From the cell containing the given text, extract its center point as (x, y) coordinate. 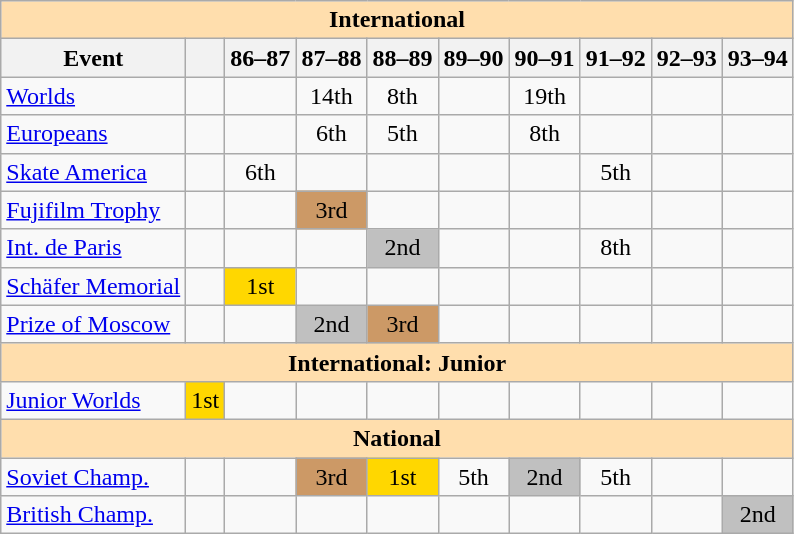
Europeans (94, 134)
Worlds (94, 96)
Int. de Paris (94, 248)
National (398, 438)
90–91 (544, 58)
Fujifilm Trophy (94, 210)
88–89 (402, 58)
British Champ. (94, 515)
Prize of Moscow (94, 324)
86–87 (260, 58)
19th (544, 96)
92–93 (686, 58)
Event (94, 58)
91–92 (616, 58)
Soviet Champ. (94, 477)
Schäfer Memorial (94, 286)
87–88 (332, 58)
89–90 (474, 58)
14th (332, 96)
Junior Worlds (94, 400)
93–94 (758, 58)
Skate America (94, 172)
International: Junior (398, 362)
International (398, 20)
